Return the (x, y) coordinate for the center point of the cell that contains the specified text.  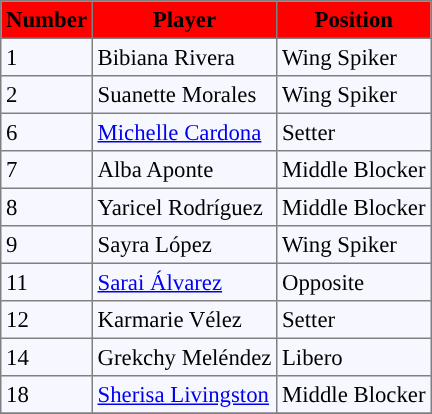
Michelle Cardona (184, 132)
Position (354, 20)
18 (47, 395)
Sarai Álvarez (184, 282)
Player (184, 20)
Bibiana Rivera (184, 57)
Sayra López (184, 245)
7 (47, 170)
2 (47, 95)
Libero (354, 357)
Karmarie Vélez (184, 320)
Yaricel Rodríguez (184, 207)
Opposite (354, 282)
Alba Aponte (184, 170)
Suanette Morales (184, 95)
1 (47, 57)
9 (47, 245)
Grekchy Meléndez (184, 357)
12 (47, 320)
8 (47, 207)
11 (47, 282)
Number (47, 20)
14 (47, 357)
6 (47, 132)
Sherisa Livingston (184, 395)
